Search for the cell housing the specified text and yield its [X, Y] center coordinate. 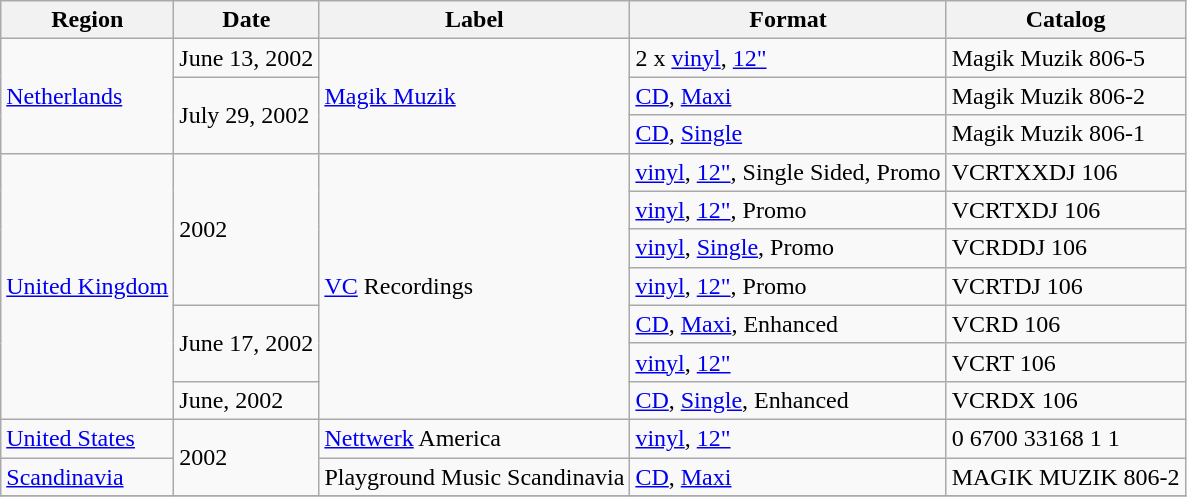
June, 2002 [246, 400]
VCRT 106 [1066, 362]
Label [474, 20]
United Kingdom [88, 286]
July 29, 2002 [246, 115]
Magik Muzik 806-1 [1066, 134]
CD, Single, Enhanced [788, 400]
MAGIK MUZIK 806-2 [1066, 477]
VCRTXDJ 106 [1066, 210]
2 x vinyl, 12" [788, 58]
CD, Single [788, 134]
vinyl, 12", Single Sided, Promo [788, 172]
Scandinavia [88, 477]
0 6700 33168 1 1 [1066, 438]
VCRTXXDJ 106 [1066, 172]
VC Recordings [474, 286]
Nettwerk America [474, 438]
Catalog [1066, 20]
June 13, 2002 [246, 58]
United States [88, 438]
VCRD 106 [1066, 324]
Netherlands [88, 96]
Playground Music Scandinavia [474, 477]
Region [88, 20]
Format [788, 20]
Magik Muzik [474, 96]
Date [246, 20]
CD, Maxi, Enhanced [788, 324]
VCRDX 106 [1066, 400]
Magik Muzik 806-5 [1066, 58]
June 17, 2002 [246, 343]
VCRDDJ 106 [1066, 248]
vinyl, Single, Promo [788, 248]
VCRTDJ 106 [1066, 286]
Magik Muzik 806-2 [1066, 96]
